Search for the cell housing the specified text and yield its (X, Y) center coordinate. 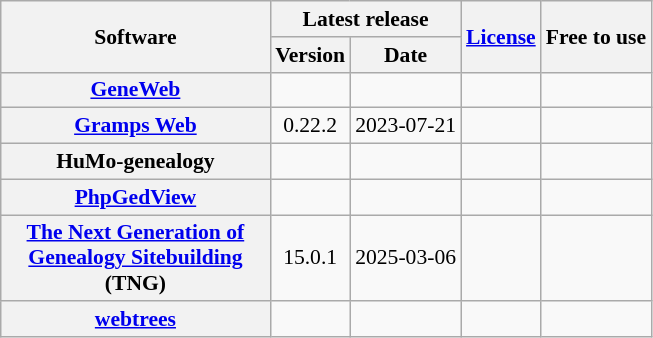
License (501, 36)
15.0.1 (310, 258)
Software (136, 36)
webtrees (136, 320)
0.22.2 (310, 126)
Latest release (366, 19)
Version (310, 55)
GeneWeb (136, 90)
The Next Generation of Genealogy Sitebuilding (TNG) (136, 258)
2023-07-21 (406, 126)
Free to use (596, 36)
Date (406, 55)
HuMo-genealogy (136, 162)
Gramps Web (136, 126)
PhpGedView (136, 197)
2025-03-06 (406, 258)
